Capture the cell that displays the provided text and extract its (x, y) central coordinate. 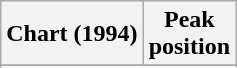
Chart (1994) (72, 34)
Peakposition (189, 34)
